Output the [x, y] coordinate of the center of the cell containing the given text.  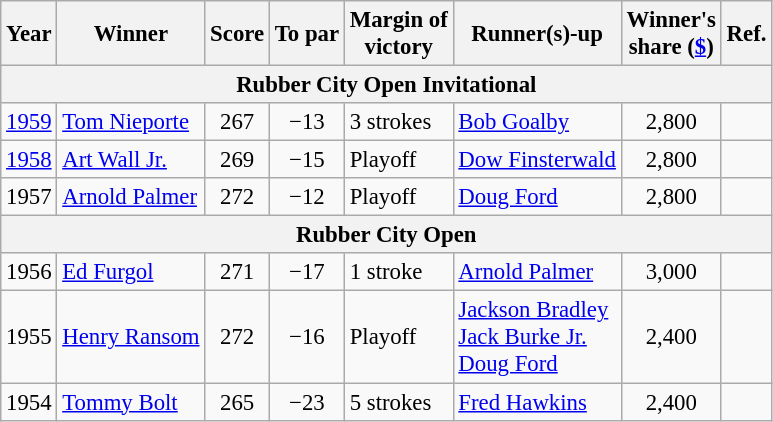
Fred Hawkins [537, 402]
Winner [131, 34]
5 strokes [398, 402]
Dow Finsterwald [537, 160]
−23 [306, 402]
Ed Furgol [131, 273]
Tommy Bolt [131, 402]
Rubber City Open [386, 235]
265 [238, 402]
Art Wall Jr. [131, 160]
269 [238, 160]
−15 [306, 160]
Jackson Bradley Jack Burke Jr. Doug Ford [537, 337]
1959 [29, 122]
Rubber City Open Invitational [386, 85]
Henry Ransom [131, 337]
Doug Ford [537, 197]
Year [29, 34]
Ref. [746, 34]
Score [238, 34]
1957 [29, 197]
Margin ofvictory [398, 34]
3 strokes [398, 122]
1955 [29, 337]
3,000 [671, 273]
1956 [29, 273]
−12 [306, 197]
To par [306, 34]
Runner(s)-up [537, 34]
271 [238, 273]
−13 [306, 122]
Bob Goalby [537, 122]
Tom Nieporte [131, 122]
267 [238, 122]
−17 [306, 273]
1954 [29, 402]
Winner'sshare ($) [671, 34]
−16 [306, 337]
1 stroke [398, 273]
1958 [29, 160]
